Return the (x, y) coordinate for the center point of the cell that contains the specified text.  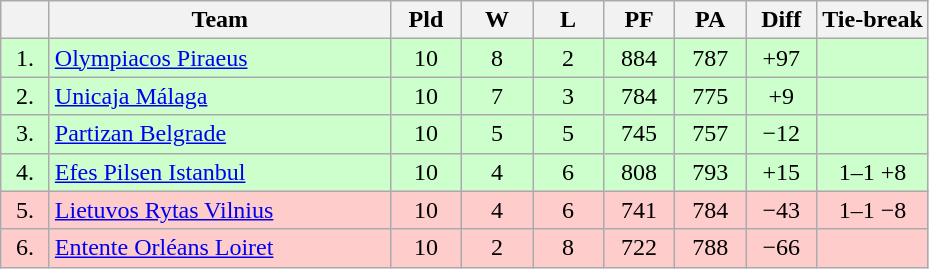
787 (710, 58)
Partizan Belgrade (220, 134)
808 (640, 172)
745 (640, 134)
7 (496, 96)
Pld (426, 20)
W (496, 20)
PA (710, 20)
6. (26, 248)
2. (26, 96)
3. (26, 134)
793 (710, 172)
5. (26, 210)
3 (568, 96)
+9 (782, 96)
Diff (782, 20)
1–1 +8 (873, 172)
−12 (782, 134)
Olympiacos Piraeus (220, 58)
PF (640, 20)
1. (26, 58)
4. (26, 172)
Lietuvos Rytas Vilnius (220, 210)
757 (710, 134)
L (568, 20)
−66 (782, 248)
741 (640, 210)
1–1 −8 (873, 210)
+15 (782, 172)
788 (710, 248)
722 (640, 248)
Entente Orléans Loiret (220, 248)
884 (640, 58)
Efes Pilsen Istanbul (220, 172)
Unicaja Málaga (220, 96)
775 (710, 96)
Team (220, 20)
+97 (782, 58)
Tie-break (873, 20)
−43 (782, 210)
